Output the (x, y) coordinate of the center of the cell containing the given text.  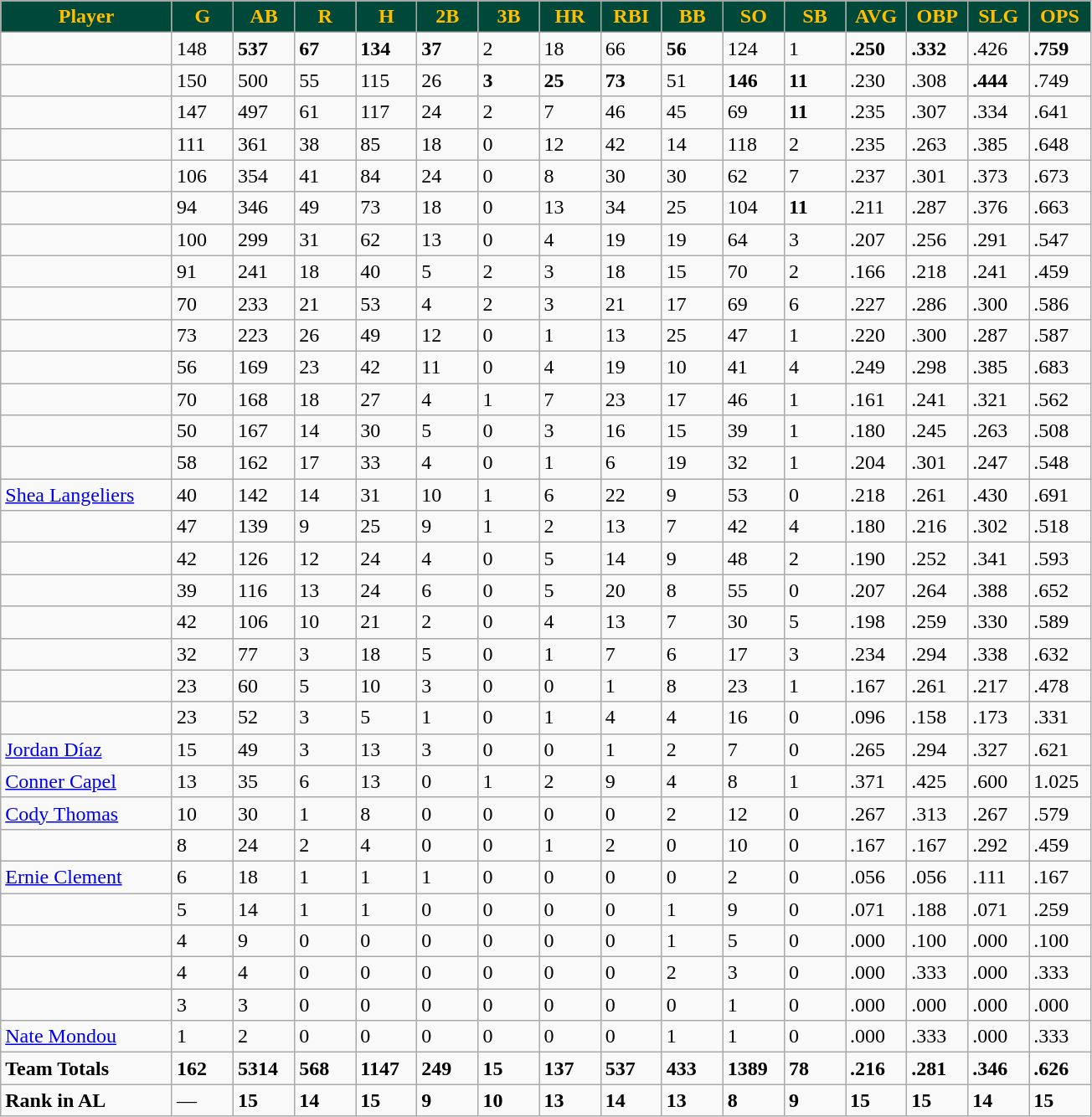
91 (203, 271)
G (203, 17)
.158 (938, 718)
.426 (998, 49)
.691 (1060, 495)
.425 (938, 781)
.376 (998, 208)
Nate Mondou (87, 1037)
.652 (1060, 590)
.313 (938, 813)
.673 (1060, 176)
.302 (998, 527)
167 (265, 431)
.430 (998, 495)
.281 (938, 1068)
.252 (938, 558)
20 (631, 590)
61 (325, 112)
Rank in AL (87, 1100)
.298 (938, 367)
27 (387, 399)
.190 (876, 558)
118 (754, 144)
Cody Thomas (87, 813)
126 (265, 558)
.211 (876, 208)
.230 (876, 80)
38 (325, 144)
.173 (998, 718)
.265 (876, 749)
.237 (876, 176)
— (203, 1100)
.508 (1060, 431)
.749 (1060, 80)
OBP (938, 17)
150 (203, 80)
48 (754, 558)
60 (265, 686)
.250 (876, 49)
.621 (1060, 749)
.331 (1060, 718)
.307 (938, 112)
.111 (998, 877)
52 (265, 718)
116 (265, 590)
.330 (998, 622)
.346 (998, 1068)
35 (265, 781)
.632 (1060, 654)
.547 (1060, 239)
.338 (998, 654)
.096 (876, 718)
111 (203, 144)
94 (203, 208)
64 (754, 239)
.327 (998, 749)
SO (754, 17)
.188 (938, 909)
H (387, 17)
346 (265, 208)
78 (814, 1068)
SB (814, 17)
134 (387, 49)
HR (569, 17)
.663 (1060, 208)
51 (692, 80)
142 (265, 495)
77 (265, 654)
104 (754, 208)
.247 (998, 463)
45 (692, 112)
.478 (1060, 686)
.161 (876, 399)
.308 (938, 80)
568 (325, 1068)
Team Totals (87, 1068)
.256 (938, 239)
.518 (1060, 527)
.388 (998, 590)
249 (447, 1068)
Ernie Clement (87, 877)
RBI (631, 17)
100 (203, 239)
.589 (1060, 622)
354 (265, 176)
.641 (1060, 112)
.593 (1060, 558)
22 (631, 495)
.587 (1060, 335)
1147 (387, 1068)
84 (387, 176)
.321 (998, 399)
AVG (876, 17)
Conner Capel (87, 781)
.198 (876, 622)
139 (265, 527)
137 (569, 1068)
.759 (1060, 49)
1.025 (1060, 781)
3B (509, 17)
34 (631, 208)
433 (692, 1068)
.562 (1060, 399)
117 (387, 112)
223 (265, 335)
.579 (1060, 813)
.264 (938, 590)
.332 (938, 49)
.286 (938, 303)
2B (447, 17)
50 (203, 431)
146 (754, 80)
33 (387, 463)
124 (754, 49)
.371 (876, 781)
66 (631, 49)
.334 (998, 112)
AB (265, 17)
.648 (1060, 144)
58 (203, 463)
.220 (876, 335)
.227 (876, 303)
147 (203, 112)
.683 (1060, 367)
497 (265, 112)
Shea Langeliers (87, 495)
361 (265, 144)
.204 (876, 463)
233 (265, 303)
.626 (1060, 1068)
85 (387, 144)
BB (692, 17)
.373 (998, 176)
Player (87, 17)
148 (203, 49)
.548 (1060, 463)
Jordan Díaz (87, 749)
SLG (998, 17)
1389 (754, 1068)
169 (265, 367)
37 (447, 49)
115 (387, 80)
168 (265, 399)
.586 (1060, 303)
.341 (998, 558)
OPS (1060, 17)
299 (265, 239)
500 (265, 80)
.249 (876, 367)
.166 (876, 271)
67 (325, 49)
5314 (265, 1068)
.245 (938, 431)
.234 (876, 654)
.600 (998, 781)
241 (265, 271)
.444 (998, 80)
.292 (998, 845)
.291 (998, 239)
R (325, 17)
.217 (998, 686)
